Locate the cell with the specified text and output its (x, y) center coordinate. 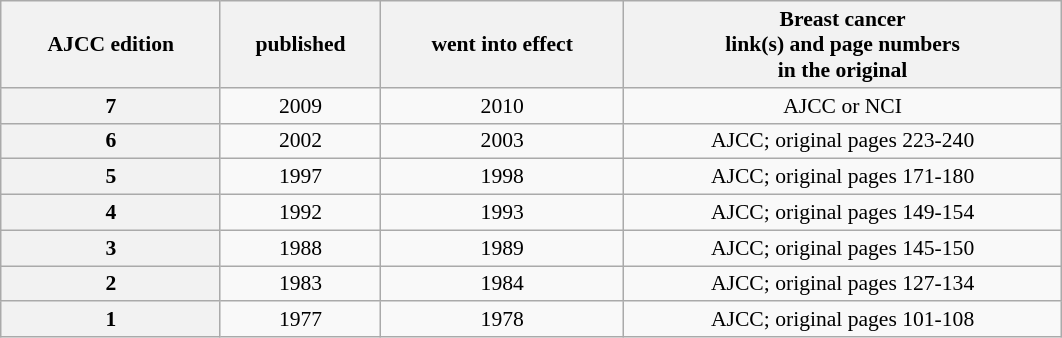
AJCC edition (110, 44)
3 (110, 248)
went into effect (502, 44)
2 (110, 284)
1993 (502, 213)
AJCC; original pages 127-134 (843, 284)
2010 (502, 106)
Breast cancer link(s) and page numbers in the original (843, 44)
1992 (300, 213)
1 (110, 320)
1977 (300, 320)
1989 (502, 248)
1988 (300, 248)
4 (110, 213)
1998 (502, 177)
AJCC; original pages 223-240 (843, 141)
AJCC or NCI (843, 106)
6 (110, 141)
1983 (300, 284)
AJCC; original pages 145-150 (843, 248)
1984 (502, 284)
1997 (300, 177)
AJCC; original pages 171-180 (843, 177)
1978 (502, 320)
5 (110, 177)
2009 (300, 106)
published (300, 44)
2002 (300, 141)
AJCC; original pages 149-154 (843, 213)
7 (110, 106)
2003 (502, 141)
AJCC; original pages 101-108 (843, 320)
